Output the (X, Y) coordinate of the center of the cell containing the given text.  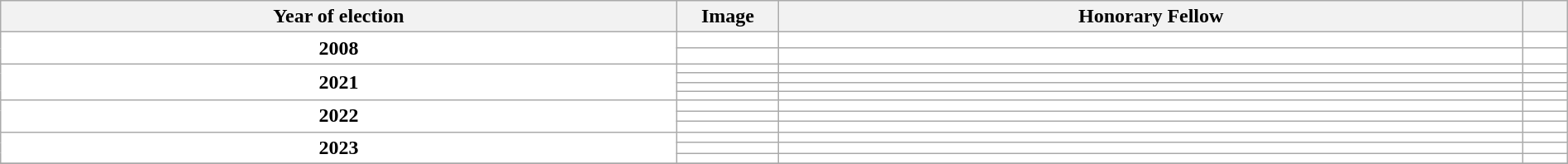
Honorary Fellow (1151, 17)
2021 (339, 82)
2008 (339, 48)
2023 (339, 147)
Image (728, 17)
2022 (339, 116)
Year of election (339, 17)
